From the cell containing the given text, extract its center point as [X, Y] coordinate. 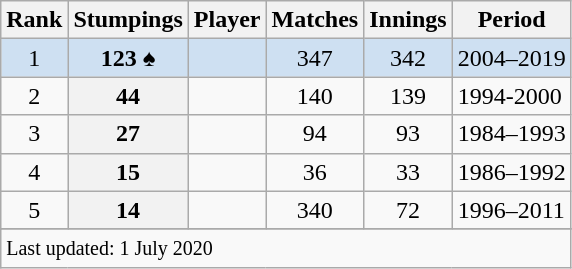
Rank [34, 20]
44 [128, 96]
Stumpings [128, 20]
Innings [408, 20]
342 [408, 58]
1996–2011 [512, 210]
27 [128, 134]
340 [315, 210]
93 [408, 134]
94 [315, 134]
2004–2019 [512, 58]
Period [512, 20]
36 [315, 172]
33 [408, 172]
1984–1993 [512, 134]
139 [408, 96]
5 [34, 210]
2 [34, 96]
140 [315, 96]
Player [227, 20]
72 [408, 210]
Last updated: 1 July 2020 [286, 248]
1 [34, 58]
Matches [315, 20]
1994-2000 [512, 96]
347 [315, 58]
4 [34, 172]
123 ♠ [128, 58]
15 [128, 172]
3 [34, 134]
14 [128, 210]
1986–1992 [512, 172]
